Detect which cell encompasses the target text, then output its (x, y) center coordinate. 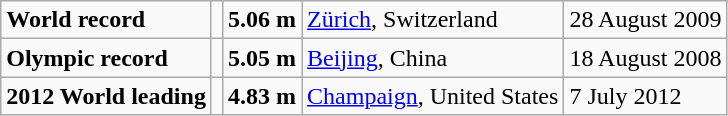
28 August 2009 (646, 20)
Champaign, United States (433, 96)
18 August 2008 (646, 58)
5.05 m (262, 58)
2012 World leading (106, 96)
Beijing, China (433, 58)
World record (106, 20)
5.06 m (262, 20)
7 July 2012 (646, 96)
4.83 m (262, 96)
Zürich, Switzerland (433, 20)
Olympic record (106, 58)
